Detect which cell encompasses the target text, then output its (X, Y) center coordinate. 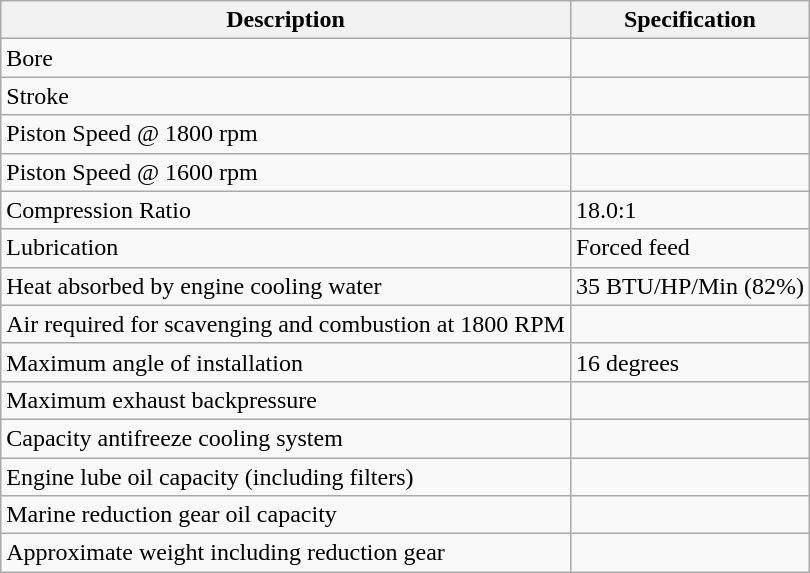
Piston Speed @ 1800 rpm (286, 134)
Maximum angle of installation (286, 362)
Specification (690, 20)
Engine lube oil capacity (including filters) (286, 477)
Piston Speed @ 1600 rpm (286, 172)
16 degrees (690, 362)
Maximum exhaust backpressure (286, 400)
Marine reduction gear oil capacity (286, 515)
35 BTU/HP/Min (82%) (690, 286)
Compression Ratio (286, 210)
Approximate weight including reduction gear (286, 553)
Capacity antifreeze cooling system (286, 438)
Air required for scavenging and combustion at 1800 RPM (286, 324)
Forced feed (690, 248)
18.0:1 (690, 210)
Stroke (286, 96)
Description (286, 20)
Bore (286, 58)
Heat absorbed by engine cooling water (286, 286)
Lubrication (286, 248)
